Capture the cell that displays the provided text and extract its [X, Y] central coordinate. 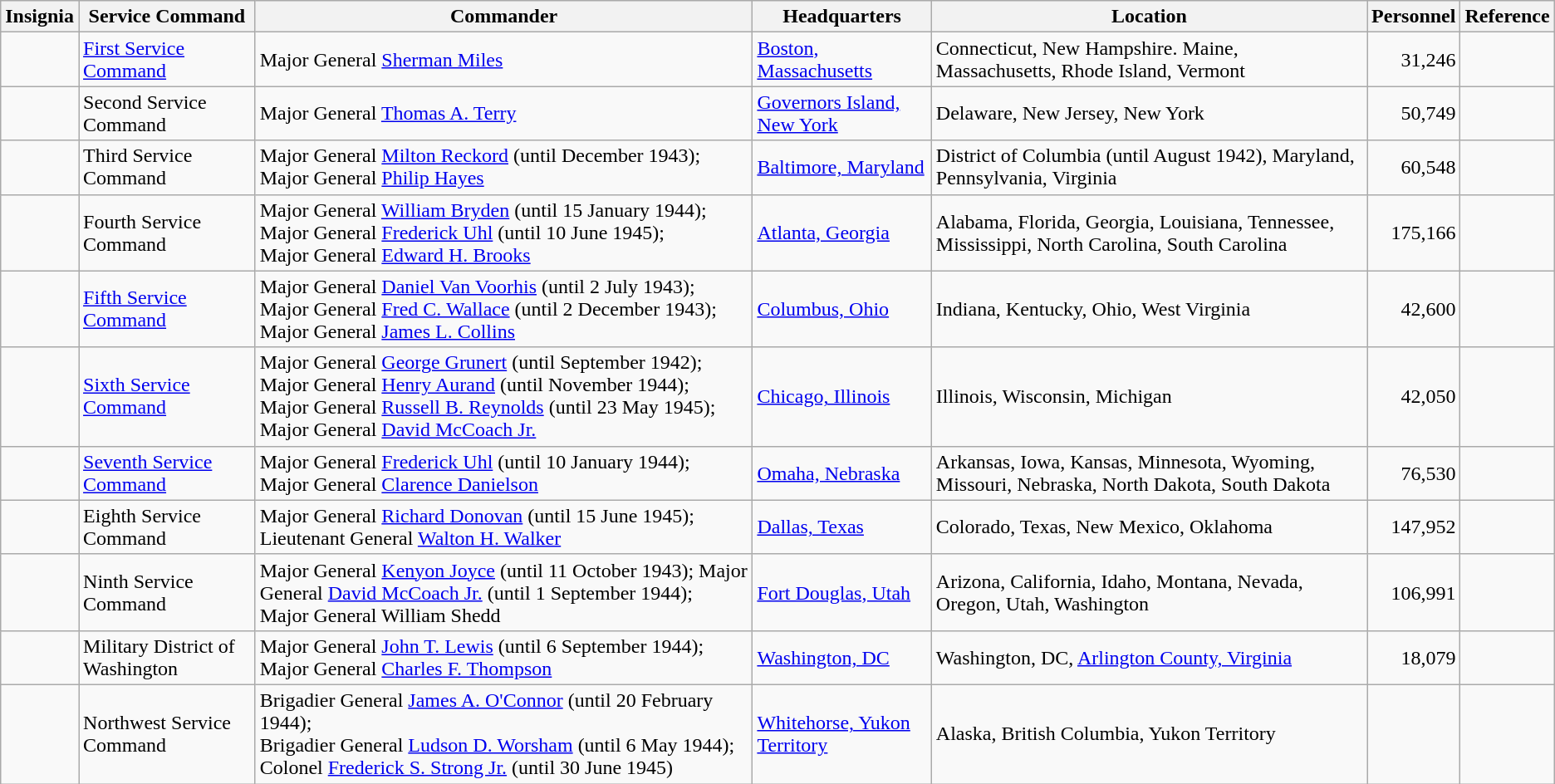
76,530 [1414, 473]
Northwest Service Command [168, 734]
Major General Daniel Van Voorhis (until 2 July 1943); Major General Fred C. Wallace (until 2 December 1943); Major General James L. Collins [503, 309]
147,952 [1414, 527]
Service Command [168, 17]
Major General Sherman Miles [503, 60]
Military District of Washington [168, 658]
Commander [503, 17]
Washington, DC, Arlington County, Virginia [1149, 658]
Arkansas, Iowa, Kansas, Minnesota, Wyoming, Missouri, Nebraska, North Dakota, South Dakota [1149, 473]
Location [1149, 17]
Fort Douglas, Utah [842, 592]
Boston, Massachusetts [842, 60]
Insignia [40, 17]
Ninth Service Command [168, 592]
Arizona, California, Idaho, Montana, Nevada, Oregon, Utah, Washington [1149, 592]
Major General William Bryden (until 15 January 1944); Major General Frederick Uhl (until 10 June 1945); Major General Edward H. Brooks [503, 233]
Alabama, Florida, Georgia, Louisiana, Tennessee, Mississippi, North Carolina, South Carolina [1149, 233]
106,991 [1414, 592]
Chicago, Illinois [842, 397]
Delaware, New Jersey, New York [1149, 113]
Major General Kenyon Joyce (until 11 October 1943); Major General David McCoach Jr. (until 1 September 1944); Major General William Shedd [503, 592]
Fifth Service Command [168, 309]
Colorado, Texas, New Mexico, Oklahoma [1149, 527]
Baltimore, Maryland [842, 168]
Seventh Service Command [168, 473]
Reference [1507, 17]
Eighth Service Command [168, 527]
Major General Frederick Uhl (until 10 January 1944); Major General Clarence Danielson [503, 473]
Omaha, Nebraska [842, 473]
60,548 [1414, 168]
Columbus, Ohio [842, 309]
Atlanta, Georgia [842, 233]
Governors Island, New York [842, 113]
Major General John T. Lewis (until 6 September 1944); Major General Charles F. Thompson [503, 658]
Third Service Command [168, 168]
Whitehorse, Yukon Territory [842, 734]
Second Service Command [168, 113]
42,050 [1414, 397]
Major General Richard Donovan (until 15 June 1945); Lieutenant General Walton H. Walker [503, 527]
175,166 [1414, 233]
Headquarters [842, 17]
Dallas, Texas [842, 527]
District of Columbia (until August 1942), Maryland, Pennsylvania, Virginia [1149, 168]
Fourth Service Command [168, 233]
18,079 [1414, 658]
42,600 [1414, 309]
First Service Command [168, 60]
Major General Milton Reckord (until December 1943); Major General Philip Hayes [503, 168]
Major General Thomas A. Terry [503, 113]
50,749 [1414, 113]
Washington, DC [842, 658]
Indiana, Kentucky, Ohio, West Virginia [1149, 309]
Illinois, Wisconsin, Michigan [1149, 397]
Sixth Service Command [168, 397]
Personnel [1414, 17]
31,246 [1414, 60]
Alaska, British Columbia, Yukon Territory [1149, 734]
Connecticut, New Hampshire. Maine, Massachusetts, Rhode Island, Vermont [1149, 60]
